Detect which cell encompasses the target text, then output its [X, Y] center coordinate. 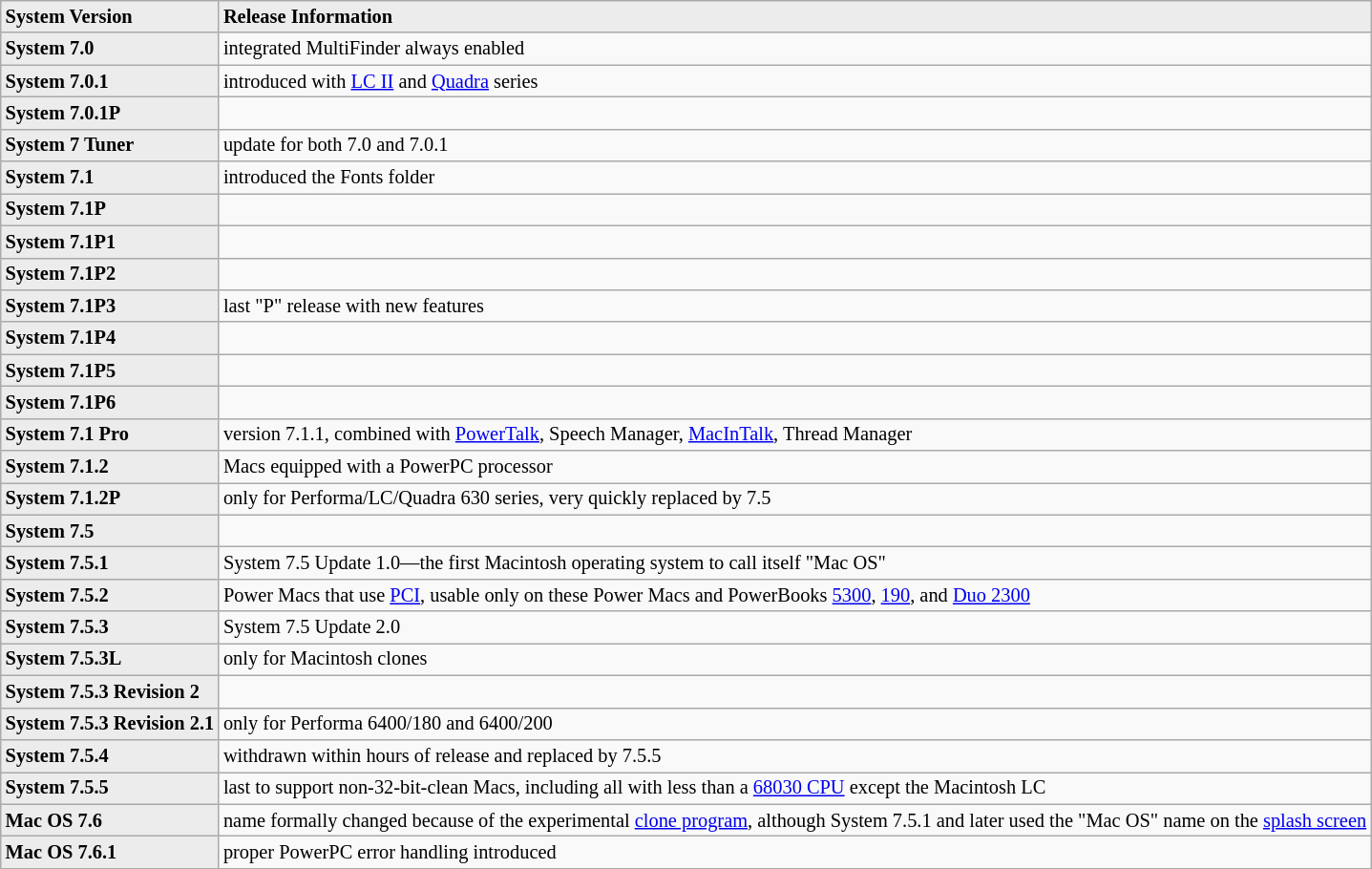
integrated MultiFinder always enabled [794, 49]
only for Macintosh clones [794, 659]
System Version [110, 16]
System 7.5.4 [110, 755]
System 7.1P2 [110, 274]
Mac OS 7.6 [110, 820]
withdrawn within hours of release and replaced by 7.5.5 [794, 755]
System 7.5.3 Revision 2 [110, 691]
System 7.1P1 [110, 242]
System 7.1P6 [110, 402]
System 7.5 Update 2.0 [794, 627]
version 7.1.1, combined with PowerTalk, Speech Manager, MacInTalk, Thread Manager [794, 434]
System 7.1 [110, 178]
last "P" release with new features [794, 306]
introduced with LC II and Quadra series [794, 81]
last to support non-32-bit-clean Macs, including all with less than a 68030 CPU except the Macintosh LC [794, 788]
System 7.1.2 [110, 467]
System 7.1P3 [110, 306]
System 7.5 Update 1.0—the first Macintosh operating system to call itself "Mac OS" [794, 562]
Release Information [794, 16]
System 7.1 Pro [110, 434]
proper PowerPC error handling introduced [794, 852]
System 7.0.1 [110, 81]
Macs equipped with a PowerPC processor [794, 467]
update for both 7.0 and 7.0.1 [794, 145]
System 7.5.1 [110, 562]
System 7.5 [110, 531]
System 7.5.2 [110, 595]
System 7.5.3L [110, 659]
System 7.5.3 Revision 2.1 [110, 724]
System 7.1P4 [110, 338]
introduced the Fonts folder [794, 178]
System 7.5.5 [110, 788]
Power Macs that use PCI, usable only on these Power Macs and PowerBooks 5300, 190, and Duo 2300 [794, 595]
System 7.1.2P [110, 498]
only for Performa/LC/Quadra 630 series, very quickly replaced by 7.5 [794, 498]
System 7.5.3 [110, 627]
System 7 Tuner [110, 145]
only for Performa 6400/180 and 6400/200 [794, 724]
System 7.0.1P [110, 113]
Mac OS 7.6.1 [110, 852]
name formally changed because of the experimental clone program, although System 7.5.1 and later used the "Mac OS" name on the splash screen [794, 820]
System 7.0 [110, 49]
System 7.1P5 [110, 371]
System 7.1P [110, 209]
